Determine the (x, y) coordinate at the center of the cell enclosing the given text.  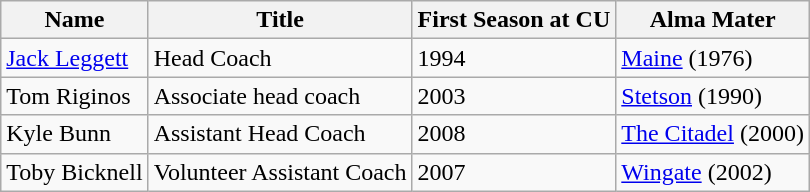
Maine (1976) (713, 58)
Name (74, 20)
Associate head coach (280, 96)
2007 (514, 172)
The Citadel (2000) (713, 134)
Tom Riginos (74, 96)
Volunteer Assistant Coach (280, 172)
Head Coach (280, 58)
2008 (514, 134)
Title (280, 20)
Stetson (1990) (713, 96)
First Season at CU (514, 20)
Jack Leggett (74, 58)
Toby Bicknell (74, 172)
Alma Mater (713, 20)
Assistant Head Coach (280, 134)
1994 (514, 58)
Wingate (2002) (713, 172)
Kyle Bunn (74, 134)
2003 (514, 96)
